Scan for the cell matching the given text and deliver its (x, y) coordinate at center. 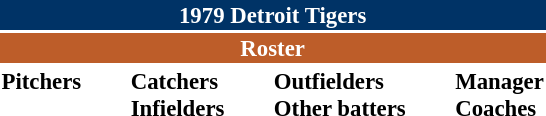
1979 Detroit Tigers (272, 15)
Roster (272, 48)
